Extract the [X, Y] coordinate from the center of the cell holding the provided text.  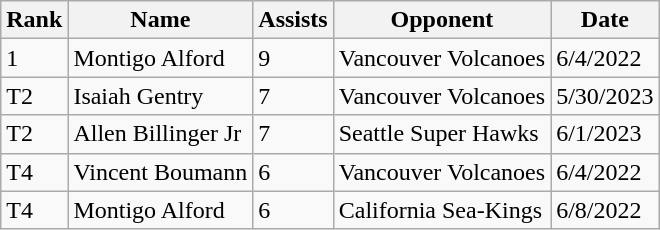
Vincent Boumann [160, 172]
Isaiah Gentry [160, 96]
Seattle Super Hawks [442, 134]
1 [34, 58]
California Sea-Kings [442, 210]
Name [160, 20]
9 [293, 58]
Date [605, 20]
Assists [293, 20]
6/1/2023 [605, 134]
Rank [34, 20]
Opponent [442, 20]
Allen Billinger Jr [160, 134]
5/30/2023 [605, 96]
6/8/2022 [605, 210]
